Return the [X, Y] coordinate for the center point of the cell that contains the specified text.  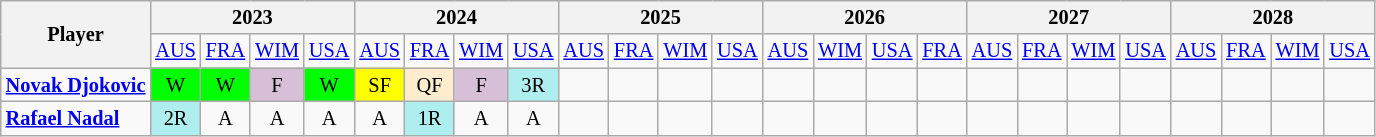
2025 [661, 17]
2028 [1273, 17]
Player [76, 34]
2024 [456, 17]
1R [430, 118]
Novak Djokovic [76, 85]
2R [175, 118]
2023 [252, 17]
3R [533, 85]
SF [379, 85]
2026 [865, 17]
2027 [1069, 17]
QF [430, 85]
Rafael Nadal [76, 118]
